Return the [X, Y] coordinate for the center point of the cell that contains the specified text.  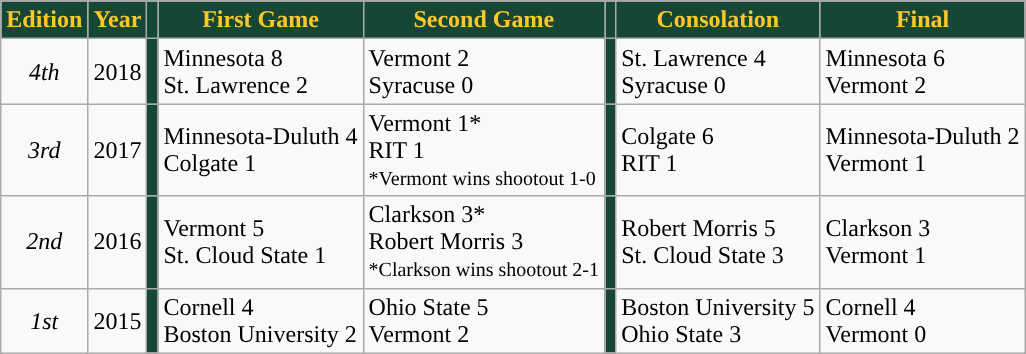
Minnesota 6 Vermont 2 [922, 72]
Robert Morris 5 St. Cloud State 3 [718, 242]
2018 [118, 72]
St. Lawrence 4 Syracuse 0 [718, 72]
Colgate 6 RIT 1 [718, 150]
2017 [118, 150]
Cornell 4 Vermont 0 [922, 320]
Boston University 5 Ohio State 3 [718, 320]
2015 [118, 320]
Edition [44, 20]
2016 [118, 242]
4th [44, 72]
Consolation [718, 20]
Vermont 2 Syracuse 0 [484, 72]
Clarkson 3 Vermont 1 [922, 242]
Cornell 4 Boston University 2 [260, 320]
Vermont 1* RIT 1 *Vermont wins shootout 1-0 [484, 150]
Minnesota 8 St. Lawrence 2 [260, 72]
First Game [260, 20]
Second Game [484, 20]
3rd [44, 150]
Vermont 5 St. Cloud State 1 [260, 242]
1st [44, 320]
Minnesota-Duluth 4 Colgate 1 [260, 150]
Clarkson 3* Robert Morris 3 *Clarkson wins shootout 2-1 [484, 242]
Minnesota-Duluth 2 Vermont 1 [922, 150]
2nd [44, 242]
Year [118, 20]
Ohio State 5 Vermont 2 [484, 320]
Final [922, 20]
